Capture the cell that displays the provided text and extract its [X, Y] central coordinate. 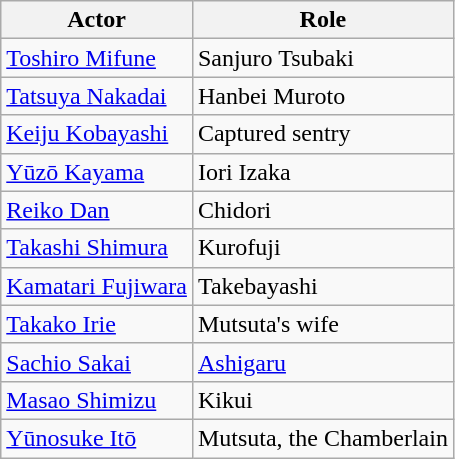
Takebayashi [322, 286]
Role [322, 20]
Masao Shimizu [97, 400]
Yūnosuke Itō [97, 438]
Reiko Dan [97, 210]
Takako Irie [97, 324]
Sachio Sakai [97, 362]
Kamatari Fujiwara [97, 286]
Captured sentry [322, 134]
Iori Izaka [322, 172]
Mutsuta, the Chamberlain [322, 438]
Keiju Kobayashi [97, 134]
Yūzō Kayama [97, 172]
Kurofuji [322, 248]
Ashigaru [322, 362]
Toshiro Mifune [97, 58]
Tatsuya Nakadai [97, 96]
Actor [97, 20]
Mutsuta's wife [322, 324]
Chidori [322, 210]
Sanjuro Tsubaki [322, 58]
Kikui [322, 400]
Hanbei Muroto [322, 96]
Takashi Shimura [97, 248]
